Determine the (X, Y) coordinate at the center of the cell enclosing the given text.  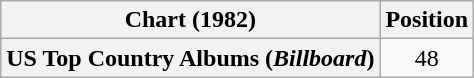
US Top Country Albums (Billboard) (190, 58)
Position (427, 20)
Chart (1982) (190, 20)
48 (427, 58)
